Identify which cell holds the provided text, then report its (x, y) central coordinate. 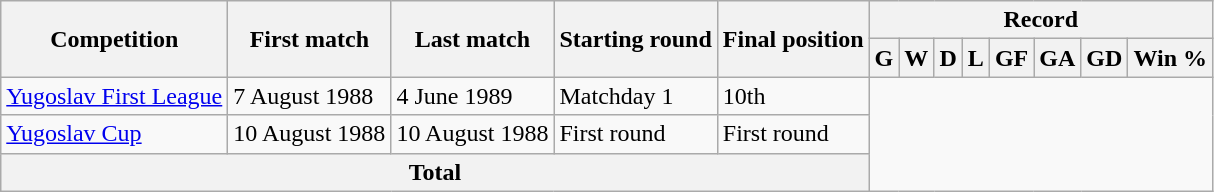
L (976, 58)
GA (1058, 58)
Matchday 1 (636, 96)
7 August 1988 (310, 96)
GD (1104, 58)
G (884, 58)
Final position (793, 39)
Record (1040, 20)
GF (1011, 58)
Yugoslav First League (114, 96)
Last match (472, 39)
Win % (1170, 58)
Total (435, 172)
First match (310, 39)
Competition (114, 39)
10th (793, 96)
4 June 1989 (472, 96)
W (916, 58)
Yugoslav Cup (114, 134)
Starting round (636, 39)
D (948, 58)
